Identify which cell holds the provided text, then report its [x, y] central coordinate. 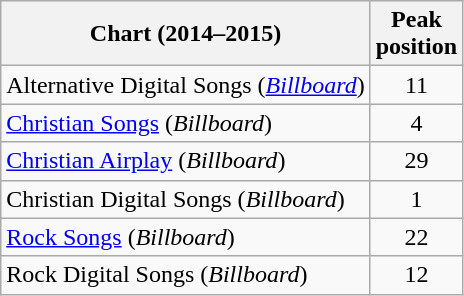
1 [416, 199]
Alternative Digital Songs (Billboard) [186, 85]
Christian Songs (Billboard) [186, 123]
4 [416, 123]
11 [416, 85]
Chart (2014–2015) [186, 34]
Peakposition [416, 34]
Rock Songs (Billboard) [186, 237]
Christian Airplay (Billboard) [186, 161]
Rock Digital Songs (Billboard) [186, 275]
12 [416, 275]
22 [416, 237]
Christian Digital Songs (Billboard) [186, 199]
29 [416, 161]
